Identify which cell holds the provided text, then report its (X, Y) central coordinate. 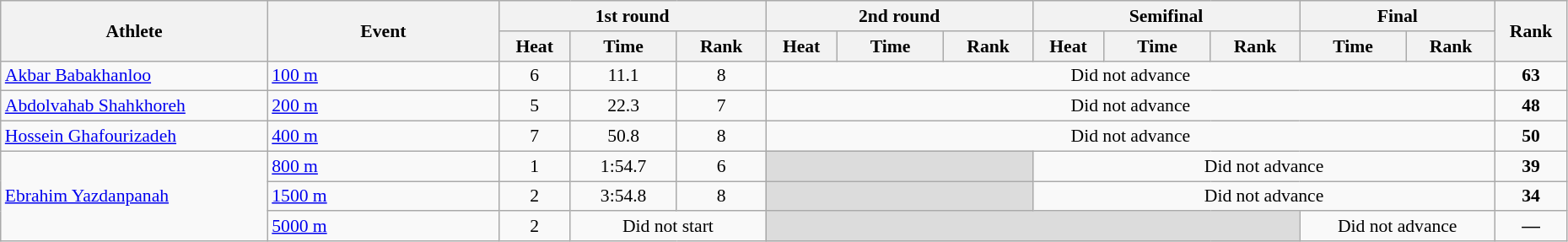
1:54.7 (624, 166)
22.3 (624, 106)
34 (1532, 196)
Final (1398, 16)
1500 m (383, 196)
Did not start (668, 227)
2nd round (899, 16)
Abdolvahab Shahkhoreh (134, 106)
39 (1532, 166)
5 (534, 106)
— (1532, 227)
1 (534, 166)
Hossein Ghafourizadeh (134, 137)
1st round (632, 16)
48 (1532, 106)
50.8 (624, 137)
400 m (383, 137)
3:54.8 (624, 196)
Akbar Babakhanloo (134, 76)
Athlete (134, 30)
800 m (383, 166)
100 m (383, 76)
11.1 (624, 76)
5000 m (383, 227)
63 (1532, 76)
Semifinal (1166, 16)
Event (383, 30)
Ebrahim Yazdanpanah (134, 196)
50 (1532, 137)
200 m (383, 106)
